Output the (x, y) coordinate of the center of the cell containing the given text.  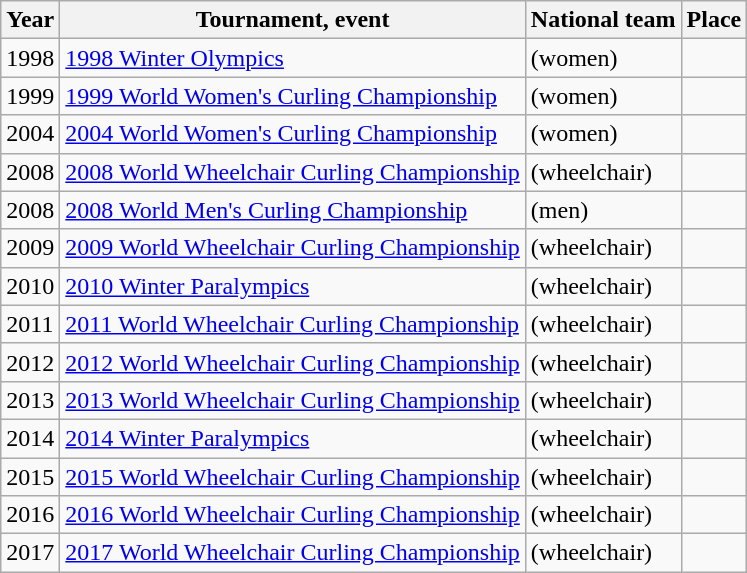
Tournament, event (293, 20)
2017 World Wheelchair Curling Championship (293, 553)
2008 World Men's Curling Championship (293, 210)
1999 World Women's Curling Championship (293, 96)
2014 (30, 438)
2010 (30, 286)
1998 Winter Olympics (293, 58)
2004 (30, 134)
2009 (30, 248)
2016 World Wheelchair Curling Championship (293, 515)
Place (714, 20)
Year (30, 20)
2004 World Women's Curling Championship (293, 134)
2009 World Wheelchair Curling Championship (293, 248)
1999 (30, 96)
2012 (30, 362)
2013 World Wheelchair Curling Championship (293, 400)
2014 Winter Paralympics (293, 438)
National team (603, 20)
(men) (603, 210)
1998 (30, 58)
2015 World Wheelchair Curling Championship (293, 477)
2013 (30, 400)
2015 (30, 477)
2017 (30, 553)
2008 World Wheelchair Curling Championship (293, 172)
2016 (30, 515)
2010 Winter Paralympics (293, 286)
2011 World Wheelchair Curling Championship (293, 324)
2011 (30, 324)
2012 World Wheelchair Curling Championship (293, 362)
